Return the [x, y] coordinate for the center point of the cell that contains the specified text.  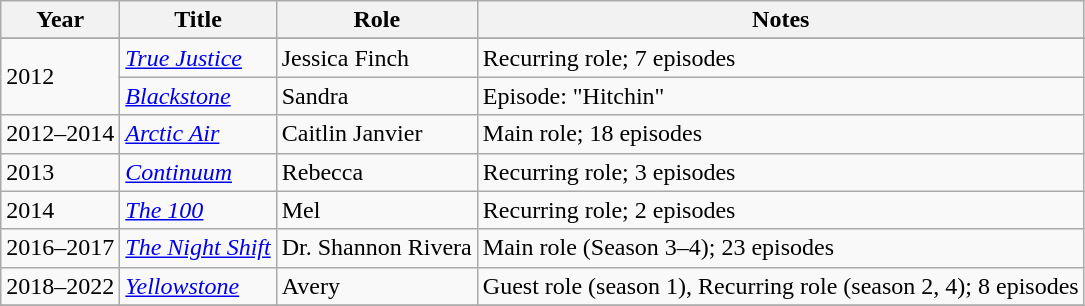
Avery [376, 286]
Mel [376, 210]
Title [198, 20]
Notes [780, 20]
2012–2014 [60, 134]
Main role; 18 episodes [780, 134]
Episode: "Hitchin" [780, 96]
2013 [60, 172]
2012 [60, 77]
True Justice [198, 58]
Sandra [376, 96]
Role [376, 20]
Guest role (season 1), Recurring role (season 2, 4); 8 episodes [780, 286]
Continuum [198, 172]
Blackstone [198, 96]
Caitlin Janvier [376, 134]
Rebecca [376, 172]
Arctic Air [198, 134]
2014 [60, 210]
Main role (Season 3–4); 23 episodes [780, 248]
2018–2022 [60, 286]
Dr. Shannon Rivera [376, 248]
2016–2017 [60, 248]
The 100 [198, 210]
The Night Shift [198, 248]
Recurring role; 3 episodes [780, 172]
Recurring role; 2 episodes [780, 210]
Recurring role; 7 episodes [780, 58]
Jessica Finch [376, 58]
Yellowstone [198, 286]
Year [60, 20]
